Identify which cell holds the provided text, then report its (x, y) central coordinate. 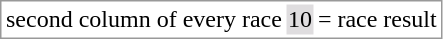
10 (300, 19)
second column of every race (144, 19)
= race result (377, 19)
